From the cell containing the given text, extract its center point as [X, Y] coordinate. 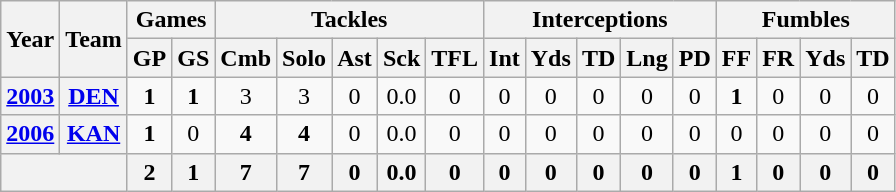
DEN [94, 96]
FF [736, 58]
2 [149, 172]
Sck [401, 58]
Tackles [350, 20]
KAN [94, 134]
Lng [647, 58]
Year [30, 39]
TFL [455, 58]
Games [170, 20]
PD [694, 58]
Int [505, 58]
GS [194, 58]
Ast [355, 58]
Solo [304, 58]
2006 [30, 134]
Fumbles [806, 20]
FR [778, 58]
Cmb [246, 58]
GP [149, 58]
Team [94, 39]
Interceptions [600, 20]
2003 [30, 96]
